Provide the [x, y] coordinate of the cell's center where the given text is located.  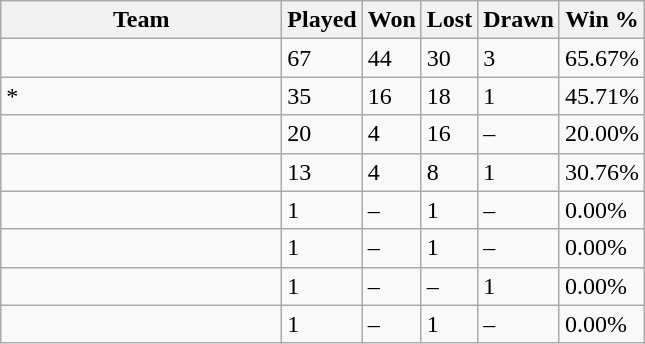
3 [519, 58]
65.67% [602, 58]
30 [449, 58]
30.76% [602, 172]
20.00% [602, 134]
Win % [602, 20]
* [142, 96]
45.71% [602, 96]
44 [392, 58]
67 [322, 58]
Drawn [519, 20]
Won [392, 20]
Lost [449, 20]
Played [322, 20]
35 [322, 96]
20 [322, 134]
8 [449, 172]
Team [142, 20]
18 [449, 96]
13 [322, 172]
